Scan for the cell matching the given text and deliver its [x, y] coordinate at center. 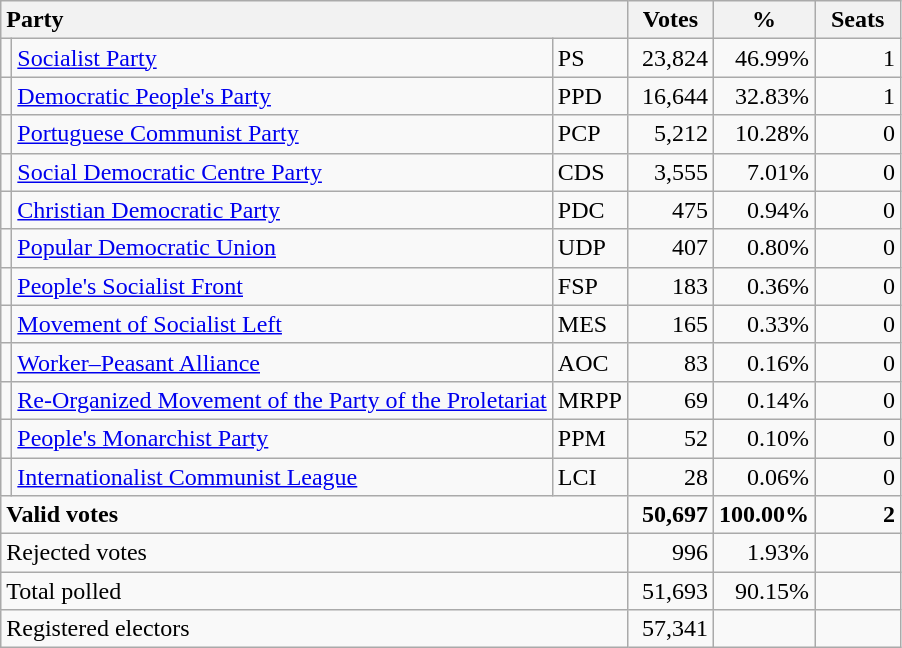
57,341 [670, 629]
People's Monarchist Party [282, 438]
23,824 [670, 58]
% [764, 20]
475 [670, 210]
32.83% [764, 96]
996 [670, 553]
PCP [590, 134]
0.80% [764, 248]
90.15% [764, 591]
0.16% [764, 362]
16,644 [670, 96]
Votes [670, 20]
2 [858, 515]
5,212 [670, 134]
0.10% [764, 438]
CDS [590, 172]
Social Democratic Centre Party [282, 172]
46.99% [764, 58]
Registered electors [314, 629]
0.33% [764, 324]
7.01% [764, 172]
407 [670, 248]
People's Socialist Front [282, 286]
100.00% [764, 515]
Valid votes [314, 515]
MRPP [590, 400]
Seats [858, 20]
0.94% [764, 210]
Movement of Socialist Left [282, 324]
Worker–Peasant Alliance [282, 362]
Socialist Party [282, 58]
10.28% [764, 134]
PDC [590, 210]
83 [670, 362]
PS [590, 58]
Rejected votes [314, 553]
FSP [590, 286]
Total polled [314, 591]
Popular Democratic Union [282, 248]
Internationalist Communist League [282, 477]
28 [670, 477]
0.06% [764, 477]
Party [314, 20]
52 [670, 438]
UDP [590, 248]
0.36% [764, 286]
3,555 [670, 172]
Democratic People's Party [282, 96]
PPD [590, 96]
LCI [590, 477]
1.93% [764, 553]
PPM [590, 438]
50,697 [670, 515]
165 [670, 324]
Portuguese Communist Party [282, 134]
51,693 [670, 591]
Re-Organized Movement of the Party of the Proletariat [282, 400]
0.14% [764, 400]
Christian Democratic Party [282, 210]
183 [670, 286]
69 [670, 400]
MES [590, 324]
AOC [590, 362]
